Extract the [X, Y] coordinate from the center of the cell holding the provided text.  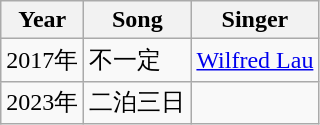
Wilfred Lau [255, 60]
Singer [255, 20]
二泊三日 [138, 102]
2017年 [42, 60]
Year [42, 20]
2023年 [42, 102]
不一定 [138, 60]
Song [138, 20]
